Extract the [X, Y] coordinate from the center of the cell holding the provided text.  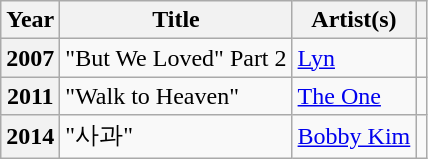
Artist(s) [354, 20]
The One [354, 96]
Title [176, 20]
Lyn [354, 58]
2014 [30, 136]
2011 [30, 96]
"사과" [176, 136]
"But We Loved" Part 2 [176, 58]
Year [30, 20]
2007 [30, 58]
Bobby Kim [354, 136]
"Walk to Heaven" [176, 96]
